Capture the cell that displays the provided text and extract its (x, y) central coordinate. 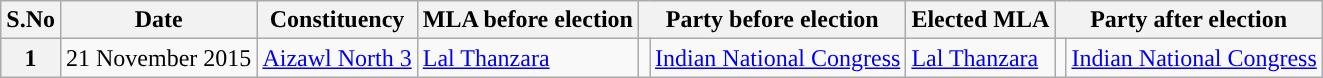
Party after election (1188, 20)
Elected MLA (980, 20)
Constituency (337, 20)
Aizawl North 3 (337, 58)
Party before election (772, 20)
Date (158, 20)
S.No (31, 20)
21 November 2015 (158, 58)
MLA before election (528, 20)
1 (31, 58)
